Scan for the cell matching the given text and deliver its [X, Y] coordinate at center. 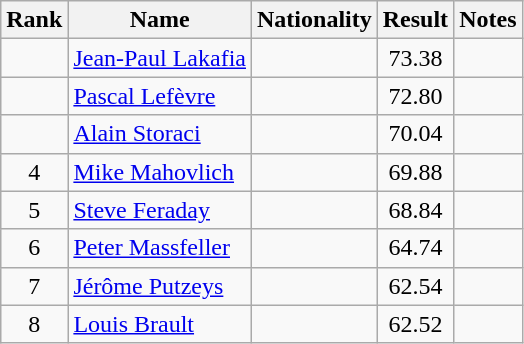
Peter Massfeller [160, 248]
Louis Brault [160, 324]
Pascal Lefèvre [160, 96]
Name [160, 20]
72.80 [415, 96]
69.88 [415, 172]
4 [34, 172]
Alain Storaci [160, 134]
Mike Mahovlich [160, 172]
6 [34, 248]
8 [34, 324]
Jérôme Putzeys [160, 286]
Steve Feraday [160, 210]
70.04 [415, 134]
68.84 [415, 210]
Rank [34, 20]
5 [34, 210]
7 [34, 286]
Jean-Paul Lakafia [160, 58]
Nationality [315, 20]
64.74 [415, 248]
62.54 [415, 286]
73.38 [415, 58]
Notes [488, 20]
Result [415, 20]
62.52 [415, 324]
